Locate the cell with the specified text and output its [X, Y] center coordinate. 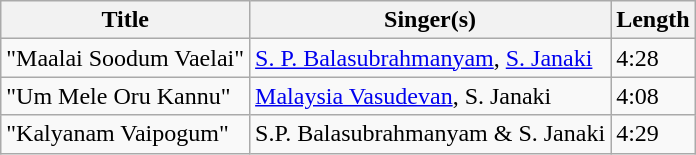
4:28 [653, 58]
Singer(s) [430, 20]
Title [126, 20]
"Maalai Soodum Vaelai" [126, 58]
"Um Mele Oru Kannu" [126, 96]
4:08 [653, 96]
Malaysia Vasudevan, S. Janaki [430, 96]
S.P. Balasubrahmanyam & S. Janaki [430, 134]
"Kalyanam Vaipogum" [126, 134]
4:29 [653, 134]
S. P. Balasubrahmanyam, S. Janaki [430, 58]
Length [653, 20]
